Detect which cell encompasses the target text, then output its [X, Y] center coordinate. 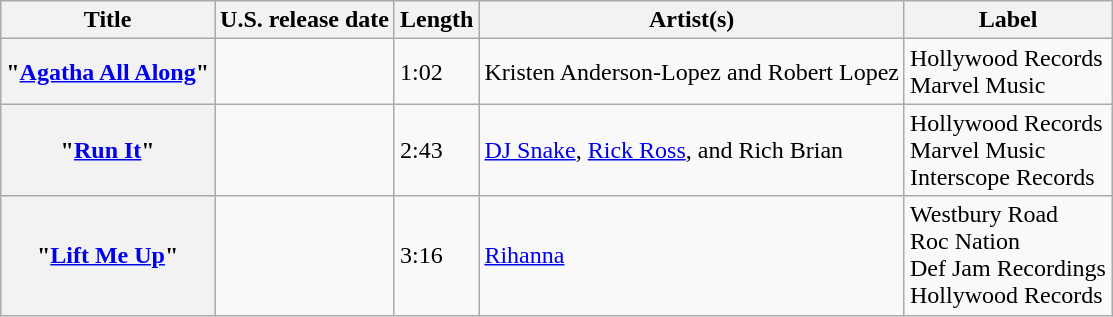
DJ Snake, Rick Ross, and Rich Brian [692, 150]
Rihanna [692, 256]
Label [1008, 20]
2:43 [436, 150]
"Run It" [108, 150]
Title [108, 20]
Length [436, 20]
Kristen Anderson-Lopez and Robert Lopez [692, 72]
Hollywood RecordsMarvel MusicInterscope Records [1008, 150]
Westbury RoadRoc NationDef Jam RecordingsHollywood Records [1008, 256]
Artist(s) [692, 20]
"Agatha All Along" [108, 72]
1:02 [436, 72]
U.S. release date [305, 20]
Hollywood RecordsMarvel Music [1008, 72]
"Lift Me Up" [108, 256]
3:16 [436, 256]
